Extract the (x, y) coordinate from the center of the cell holding the provided text.  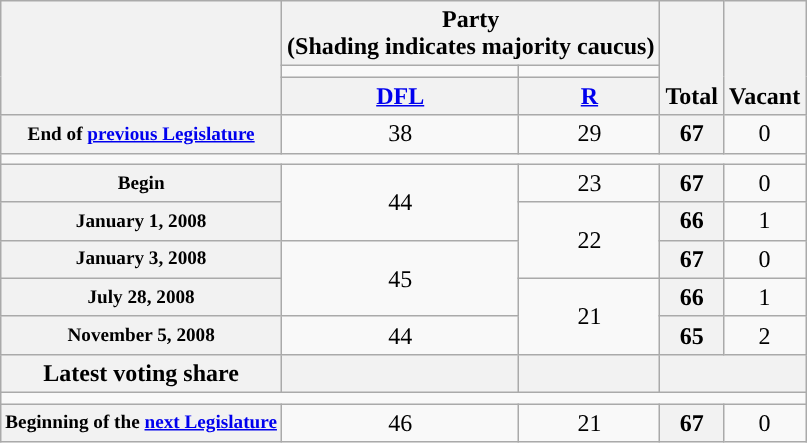
22 (590, 240)
January 3, 2008 (142, 259)
38 (400, 134)
45 (400, 278)
2 (764, 335)
23 (590, 183)
65 (692, 335)
Vacant (764, 58)
Total (692, 58)
Latest voting share (142, 373)
46 (400, 423)
R (590, 96)
Party (Shading indicates majority caucus) (471, 34)
DFL (400, 96)
Begin (142, 183)
July 28, 2008 (142, 297)
29 (590, 134)
November 5, 2008 (142, 335)
Beginning of the next Legislature (142, 423)
January 1, 2008 (142, 221)
End of previous Legislature (142, 134)
